Return (x, y) of the center of cell containing provided text 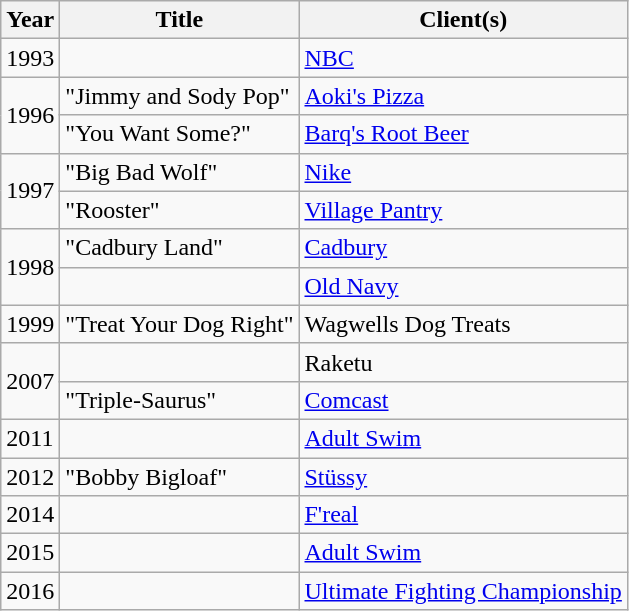
NBC (463, 58)
Cadbury (463, 248)
"Cadbury Land" (180, 248)
Year (30, 20)
2012 (30, 477)
Old Navy (463, 286)
"Big Bad Wolf" (180, 172)
Wagwells Dog Treats (463, 324)
1999 (30, 324)
"Jimmy and Sody Pop" (180, 96)
2015 (30, 553)
"You Want Some?" (180, 134)
1996 (30, 115)
Raketu (463, 362)
Aoki's Pizza (463, 96)
Client(s) (463, 20)
Barq's Root Beer (463, 134)
Comcast (463, 400)
"Rooster" (180, 210)
"Treat Your Dog Right" (180, 324)
Ultimate Fighting Championship (463, 591)
"Triple-Saurus" (180, 400)
2016 (30, 591)
"Bobby Bigloaf" (180, 477)
Nike (463, 172)
Stüssy (463, 477)
1993 (30, 58)
1997 (30, 191)
2014 (30, 515)
1998 (30, 267)
2007 (30, 381)
2011 (30, 438)
F'real (463, 515)
Title (180, 20)
Village Pantry (463, 210)
